Return the (X, Y) coordinate for the center point of the cell that contains the specified text.  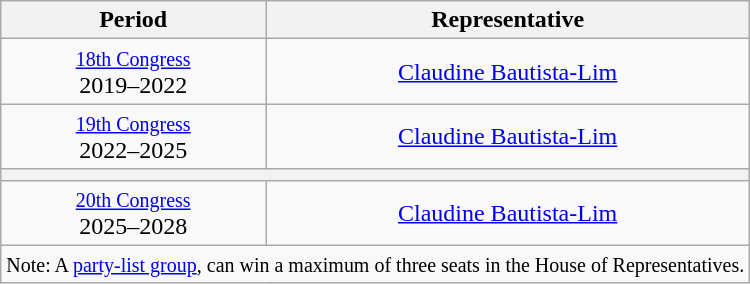
18th Congress2019–2022 (134, 72)
Representative (508, 20)
19th Congress2022–2025 (134, 136)
Note: A party-list group, can win a maximum of three seats in the House of Representatives. (376, 264)
Period (134, 20)
20th Congress2025–2028 (134, 212)
